Scan for the cell matching the given text and deliver its (x, y) coordinate at center. 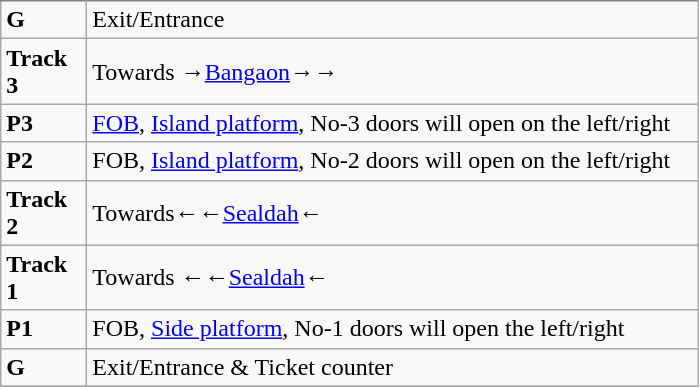
P2 (44, 161)
P1 (44, 329)
Towards ←←Sealdah← (392, 278)
Towards←←Sealdah← (392, 212)
P3 (44, 123)
FOB, Side platform, No-1 doors will open the left/right (392, 329)
Exit/Entrance & Ticket counter (392, 367)
Exit/Entrance (392, 20)
Track 3 (44, 72)
Track 1 (44, 278)
Towards →Bangaon→→ (392, 72)
Track 2 (44, 212)
FOB, Island platform, No-2 doors will open on the left/right (392, 161)
FOB, Island platform, No-3 doors will open on the left/right (392, 123)
